Capture the cell that displays the provided text and extract its (X, Y) central coordinate. 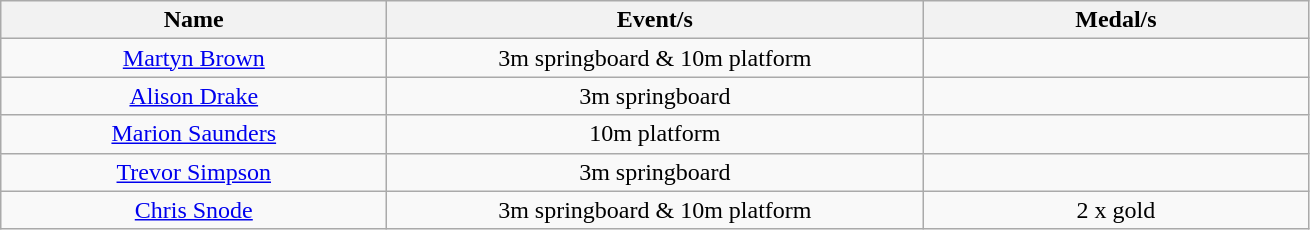
10m platform (655, 134)
Chris Snode (194, 210)
Marion Saunders (194, 134)
Trevor Simpson (194, 172)
Martyn Brown (194, 58)
Event/s (655, 20)
Medal/s (1116, 20)
Alison Drake (194, 96)
2 x gold (1116, 210)
Name (194, 20)
